Search for the cell housing the specified text and yield its [X, Y] center coordinate. 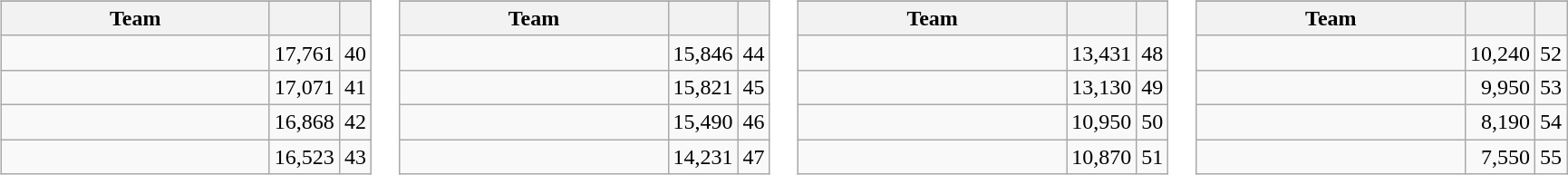
46 [754, 122]
53 [1550, 87]
10,950 [1102, 122]
8,190 [1499, 122]
15,490 [703, 122]
44 [754, 53]
43 [355, 157]
55 [1550, 157]
10,240 [1499, 53]
17,761 [305, 53]
14,231 [703, 157]
51 [1153, 157]
10,870 [1102, 157]
15,821 [703, 87]
41 [355, 87]
50 [1153, 122]
49 [1153, 87]
15,846 [703, 53]
16,868 [305, 122]
47 [754, 157]
42 [355, 122]
13,130 [1102, 87]
16,523 [305, 157]
17,071 [305, 87]
52 [1550, 53]
13,431 [1102, 53]
40 [355, 53]
54 [1550, 122]
7,550 [1499, 157]
45 [754, 87]
9,950 [1499, 87]
48 [1153, 53]
